Return (X, Y) of the center of cell containing provided text 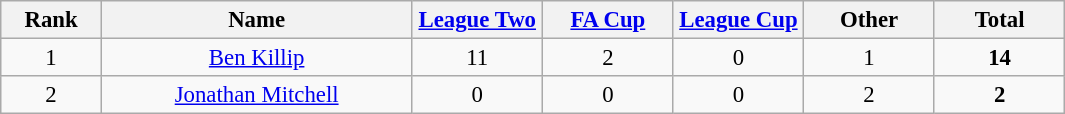
FA Cup (608, 20)
11 (478, 58)
Name (256, 20)
Other (870, 20)
14 (1000, 58)
Ben Killip (256, 58)
Jonathan Mitchell (256, 95)
League Two (478, 20)
Total (1000, 20)
League Cup (738, 20)
Rank (52, 20)
